Identify which cell holds the provided text, then report its (x, y) central coordinate. 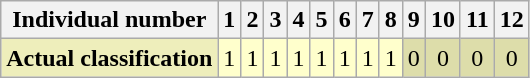
4 (298, 20)
10 (442, 20)
2 (252, 20)
3 (276, 20)
5 (322, 20)
6 (344, 20)
Actual classification (110, 58)
11 (477, 20)
7 (368, 20)
9 (414, 20)
Individual number (110, 20)
12 (512, 20)
8 (390, 20)
